For the text-containing cell, return its midpoint in (X, Y) coordinate format. 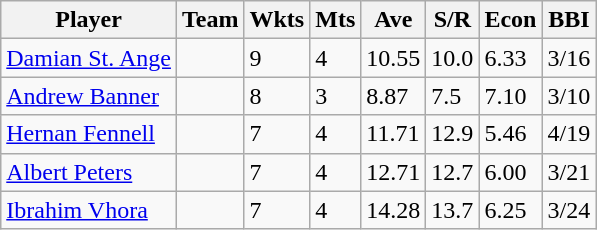
Hernan Fennell (89, 134)
10.0 (452, 58)
Andrew Banner (89, 96)
8.87 (394, 96)
3/16 (569, 58)
Damian St. Ange (89, 58)
11.71 (394, 134)
12.9 (452, 134)
3 (336, 96)
Mts (336, 20)
3/21 (569, 172)
12.7 (452, 172)
8 (277, 96)
13.7 (452, 210)
12.71 (394, 172)
3/24 (569, 210)
6.00 (510, 172)
Albert Peters (89, 172)
S/R (452, 20)
Wkts (277, 20)
Team (210, 20)
6.25 (510, 210)
BBI (569, 20)
10.55 (394, 58)
5.46 (510, 134)
Econ (510, 20)
4/19 (569, 134)
7.10 (510, 96)
Ave (394, 20)
3/10 (569, 96)
9 (277, 58)
7.5 (452, 96)
6.33 (510, 58)
Player (89, 20)
14.28 (394, 210)
Ibrahim Vhora (89, 210)
